Find where the given text appears and provide that cell's center as [X, Y] coordinate. 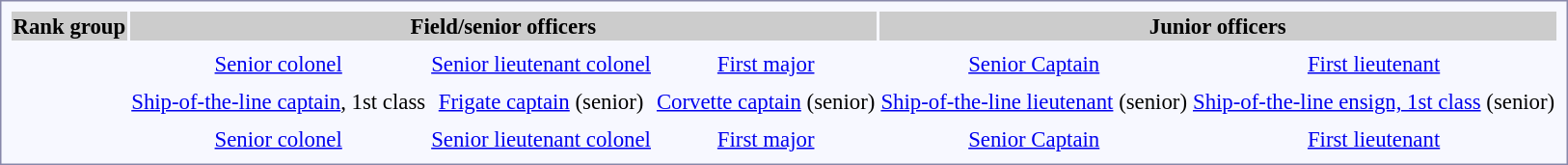
Frigate captain (senior) [542, 101]
Rank group [69, 26]
Field/senior officers [503, 26]
Junior officers [1218, 26]
Corvette captain (senior) [766, 101]
Ship-of-the-line captain, 1st class [279, 101]
Ship-of-the-line lieutenant (senior) [1034, 101]
Ship-of-the-line ensign, 1st class (senior) [1373, 101]
